Identify which cell holds the provided text, then report its [x, y] central coordinate. 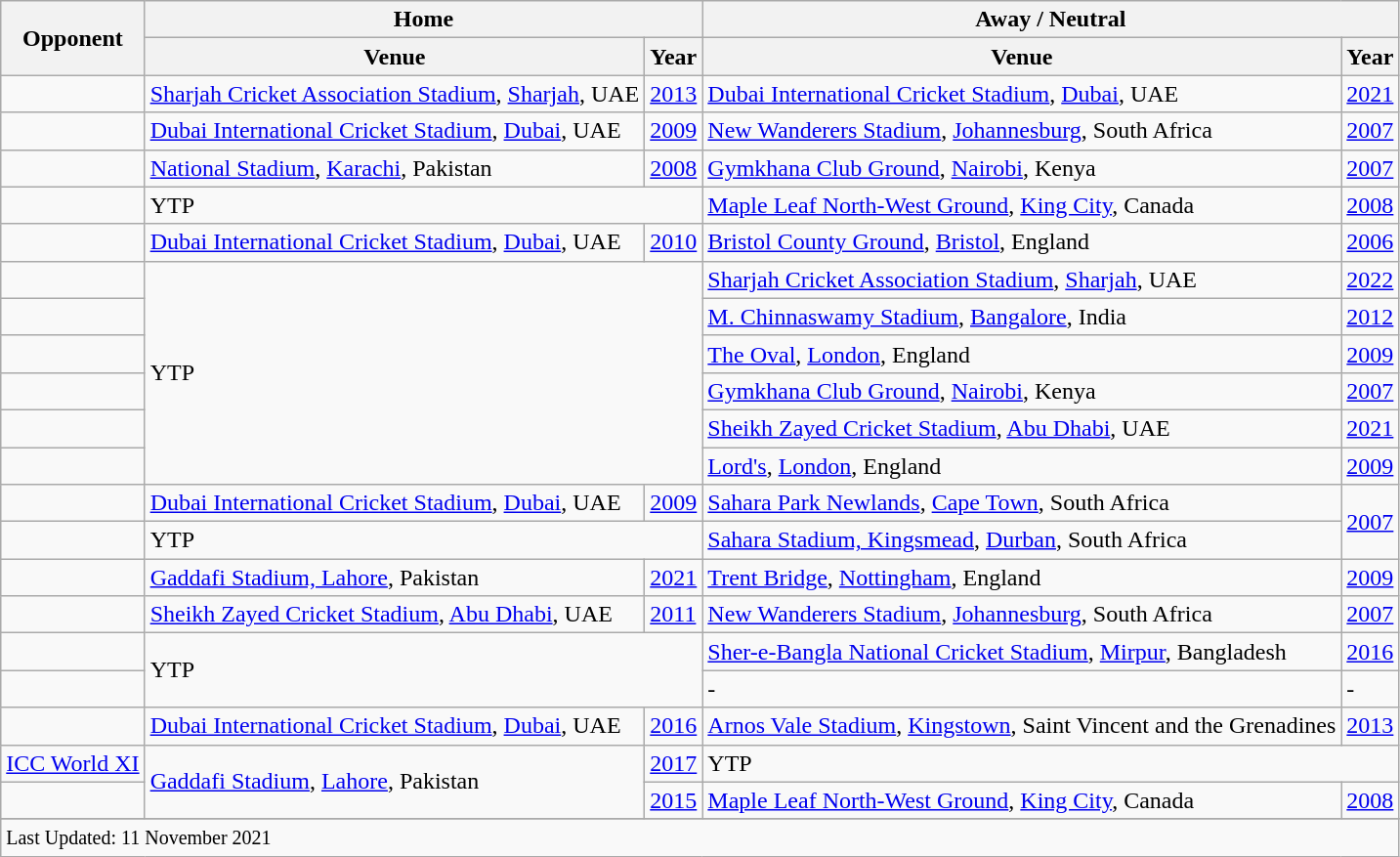
2006 [1370, 242]
M. Chinnaswamy Stadium, Bangalore, India [1022, 317]
Sahara Park Newlands, Cape Town, South Africa [1022, 503]
Sahara Stadium, Kingsmead, Durban, South Africa [1022, 540]
2010 [674, 242]
2011 [674, 615]
Lord's, London, England [1022, 466]
Sher-e-Bangla National Cricket Stadium, Mirpur, Bangladesh [1022, 652]
2017 [674, 763]
National Stadium, Karachi, Pakistan [395, 168]
Arnos Vale Stadium, Kingstown, Saint Vincent and the Grenadines [1022, 726]
2022 [1370, 279]
Away / Neutral [1051, 20]
Opponent [72, 38]
2015 [674, 800]
ICC World XI [72, 763]
2012 [1370, 317]
Bristol County Ground, Bristol, England [1022, 242]
Last Updated: 11 November 2021 [700, 837]
The Oval, London, England [1022, 354]
Home [424, 20]
Trent Bridge, Nottingham, England [1022, 578]
